From the cell containing the given text, extract its center point as (X, Y) coordinate. 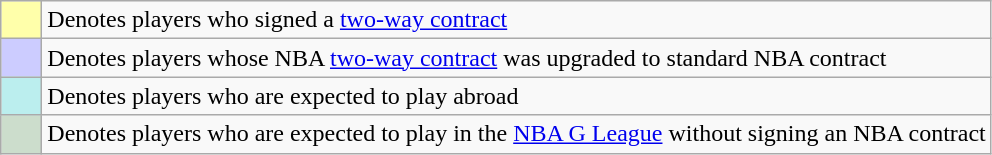
Denotes players whose NBA two-way contract was upgraded to standard NBA contract (517, 58)
Denotes players who are expected to play abroad (517, 96)
Denotes players who signed a two-way contract (517, 20)
Denotes players who are expected to play in the NBA G League without signing an NBA contract (517, 134)
